Extract the (X, Y) coordinate from the center of the cell holding the provided text.  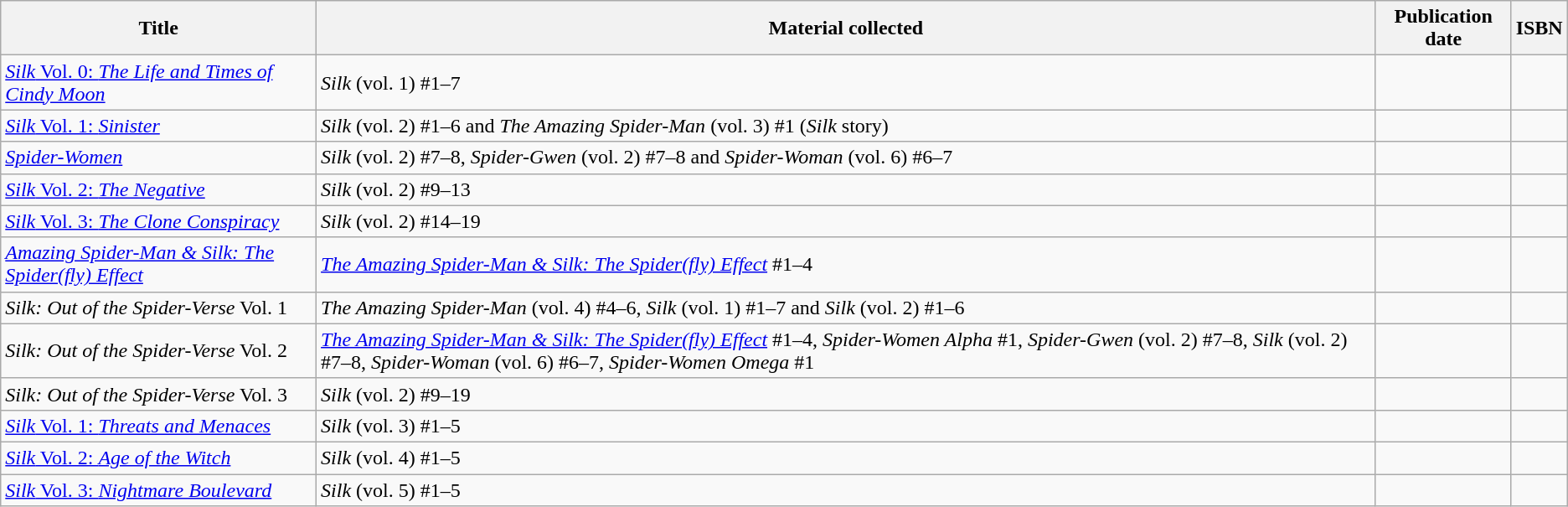
Silk Vol. 1: Threats and Menaces (159, 426)
Silk Vol. 2: Age of the Witch (159, 458)
Silk (vol. 2) #1–6 and The Amazing Spider-Man (vol. 3) #1 (Silk story) (846, 126)
Spider-Women (159, 158)
Silk (vol. 1) #1–7 (846, 82)
Publication date (1443, 28)
Silk Vol. 1: Sinister (159, 126)
Silk (vol. 3) #1–5 (846, 426)
Silk: Out of the Spider-Verse Vol. 3 (159, 394)
Material collected (846, 28)
Silk (vol. 2) #9–19 (846, 394)
Silk: Out of the Spider-Verse Vol. 2 (159, 350)
ISBN (1540, 28)
Silk (vol. 2) #9–13 (846, 189)
Silk (vol. 2) #7–8, Spider-Gwen (vol. 2) #7–8 and Spider-Woman (vol. 6) #6–7 (846, 158)
Silk (vol. 5) #1–5 (846, 490)
Silk (vol. 4) #1–5 (846, 458)
Silk (vol. 2) #14–19 (846, 221)
Silk Vol. 3: Nightmare Boulevard (159, 490)
Title (159, 28)
The Amazing Spider-Man (vol. 4) #4–6, Silk (vol. 1) #1–7 and Silk (vol. 2) #1–6 (846, 308)
The Amazing Spider-Man & Silk: The Spider(fly) Effect #1–4 (846, 265)
Silk: Out of the Spider-Verse Vol. 1 (159, 308)
Amazing Spider-Man & Silk: The Spider(fly) Effect (159, 265)
Silk Vol. 3: The Clone Conspiracy (159, 221)
Silk Vol. 0: The Life and Times of Cindy Moon (159, 82)
Silk Vol. 2: The Negative (159, 189)
